Identify which cell holds the provided text, then report its (X, Y) central coordinate. 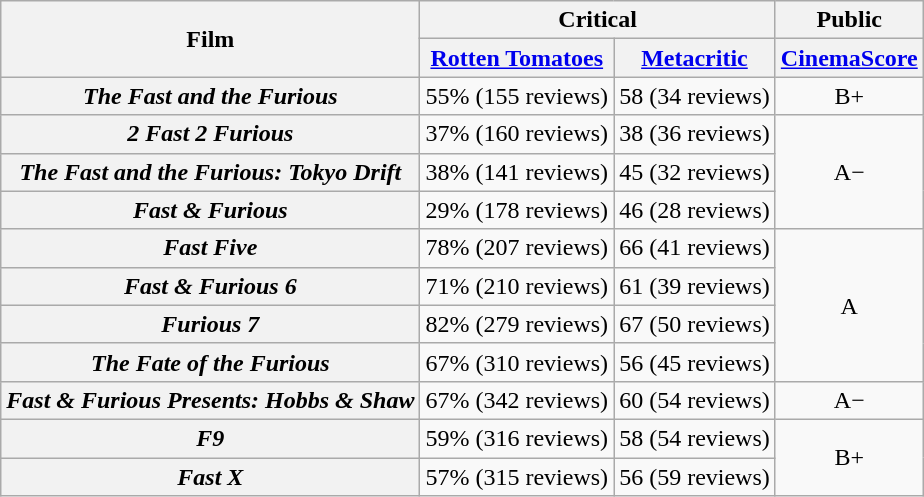
F9 (210, 438)
Fast Five (210, 248)
2 Fast 2 Furious (210, 134)
71% (210 reviews) (517, 286)
67% (310 reviews) (517, 362)
61 (39 reviews) (695, 286)
Film (210, 39)
67 (50 reviews) (695, 324)
58 (54 reviews) (695, 438)
67% (342 reviews) (517, 400)
Critical (598, 20)
82% (279 reviews) (517, 324)
55% (155 reviews) (517, 96)
Fast & Furious Presents: Hobbs & Shaw (210, 400)
37% (160 reviews) (517, 134)
60 (54 reviews) (695, 400)
The Fate of the Furious (210, 362)
Fast & Furious (210, 210)
46 (28 reviews) (695, 210)
Fast X (210, 477)
The Fast and the Furious (210, 96)
Public (849, 20)
Rotten Tomatoes (517, 58)
38% (141 reviews) (517, 172)
29% (178 reviews) (517, 210)
Furious 7 (210, 324)
Metacritic (695, 58)
CinemaScore (849, 58)
78% (207 reviews) (517, 248)
38 (36 reviews) (695, 134)
56 (45 reviews) (695, 362)
59% (316 reviews) (517, 438)
Fast & Furious 6 (210, 286)
58 (34 reviews) (695, 96)
A (849, 305)
56 (59 reviews) (695, 477)
The Fast and the Furious: Tokyo Drift (210, 172)
45 (32 reviews) (695, 172)
57% (315 reviews) (517, 477)
66 (41 reviews) (695, 248)
